Provide the (x, y) coordinate of the cell's center where the given text is located.  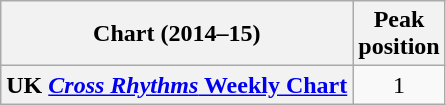
Peakposition (399, 34)
UK Cross Rhythms Weekly Chart (177, 85)
1 (399, 85)
Chart (2014–15) (177, 34)
